Provide the [x, y] coordinate of the cell's center where the given text is located.  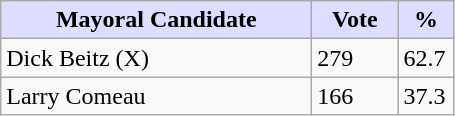
166 [355, 96]
Vote [355, 20]
% [426, 20]
37.3 [426, 96]
Larry Comeau [156, 96]
Mayoral Candidate [156, 20]
279 [355, 58]
Dick Beitz (X) [156, 58]
62.7 [426, 58]
